Identify which cell holds the provided text, then report its [x, y] central coordinate. 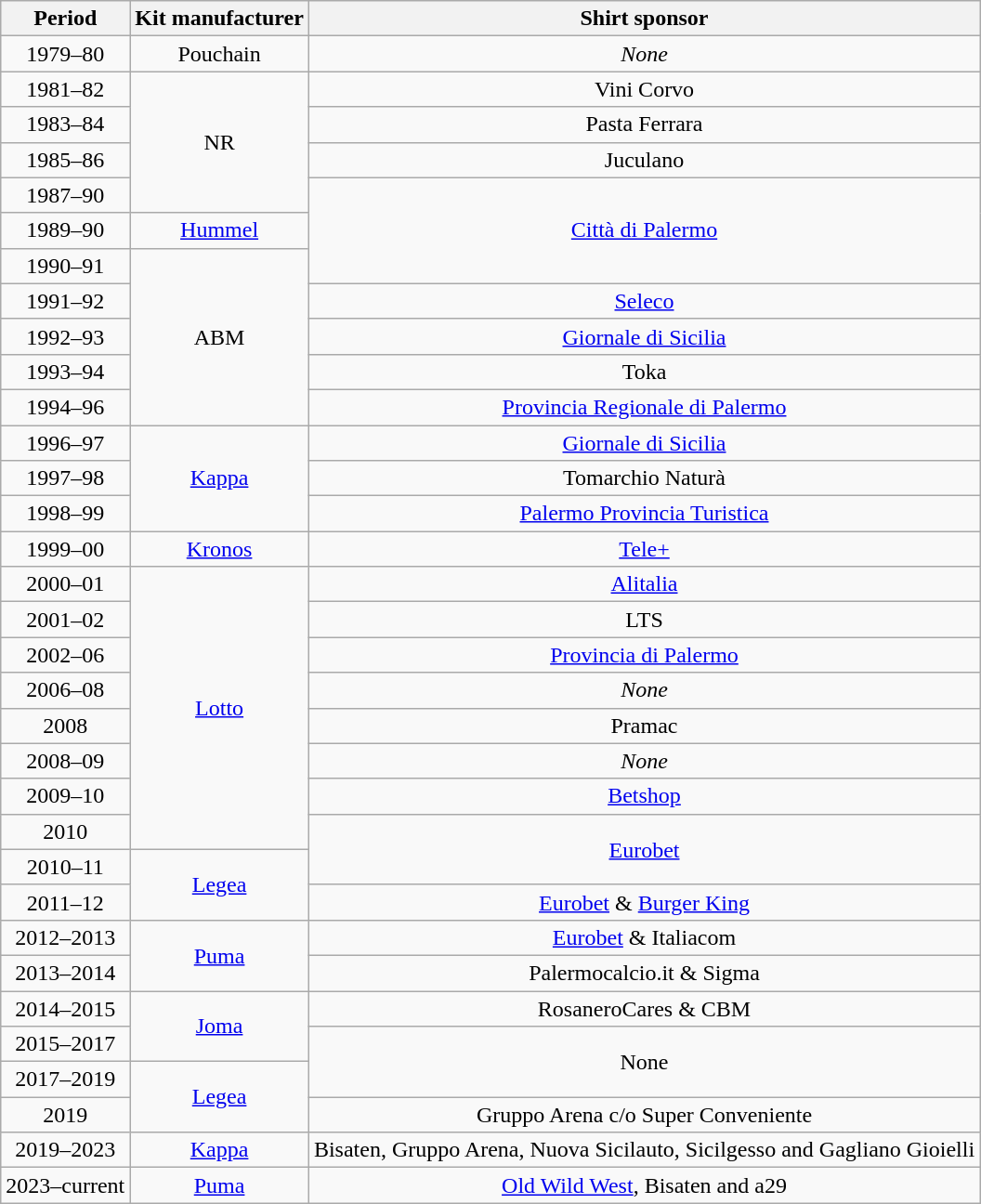
Tele+ [644, 549]
1989–90 [65, 230]
Provincia Regionale di Palermo [644, 407]
Period [65, 19]
2001–02 [65, 620]
ABM [219, 336]
Palermocalcio.it & Sigma [644, 973]
2019–2023 [65, 1150]
2008 [65, 726]
Provincia di Palermo [644, 655]
Joma [219, 1026]
1979–80 [65, 54]
Betshop [644, 796]
2014–2015 [65, 1008]
RosaneroCares & CBM [644, 1008]
1994–96 [65, 407]
Vini Corvo [644, 89]
Eurobet & Burger King [644, 902]
1999–00 [65, 549]
2009–10 [65, 796]
LTS [644, 620]
Eurobet & Italiacom [644, 937]
2010 [65, 831]
Pouchain [219, 54]
Tomarchio Naturà [644, 478]
Juculano [644, 160]
Toka [644, 372]
1997–98 [65, 478]
Pramac [644, 726]
2011–12 [65, 902]
Pasta Ferrara [644, 124]
Kit manufacturer [219, 19]
2013–2014 [65, 973]
Old Wild West, Bisaten and a29 [644, 1185]
Palermo Provincia Turistica [644, 514]
Seleco [644, 301]
2002–06 [65, 655]
1998–99 [65, 514]
Lotto [219, 708]
Gruppo Arena c/o Super Conveniente [644, 1115]
1996–97 [65, 443]
1993–94 [65, 372]
2012–2013 [65, 937]
Shirt sponsor [644, 19]
Kronos [219, 549]
1992–93 [65, 336]
Hummel [219, 230]
1983–84 [65, 124]
2017–2019 [65, 1080]
Città di Palermo [644, 230]
1990–91 [65, 266]
1981–82 [65, 89]
1985–86 [65, 160]
NR [219, 142]
2010–11 [65, 867]
2008–09 [65, 761]
1991–92 [65, 301]
2006–08 [65, 690]
2000–01 [65, 584]
Alitalia [644, 584]
Eurobet [644, 849]
2015–2017 [65, 1044]
2019 [65, 1115]
2023–current [65, 1185]
1987–90 [65, 195]
Bisaten, Gruppo Arena, Nuova Sicilauto, Sicilgesso and Gagliano Gioielli [644, 1150]
